For the text-containing cell, return its midpoint in (X, Y) coordinate format. 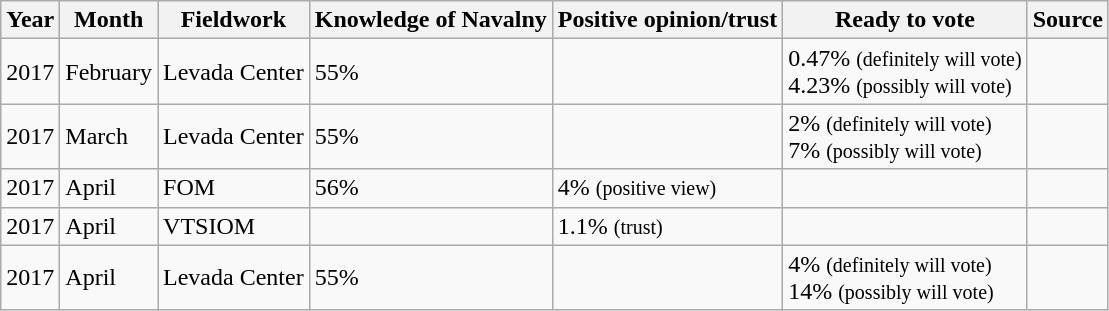
Year (30, 20)
2% (definitely will vote)7% (possibly will vote) (905, 136)
Knowledge of Navalny (430, 20)
February (109, 72)
Ready to vote (905, 20)
Source (1068, 20)
March (109, 136)
0.47% (definitely will vote)4.23% (possibly will vote) (905, 72)
4% (positive view) (667, 188)
56% (430, 188)
Month (109, 20)
Fieldwork (234, 20)
4% (definitely will vote)14% (possibly will vote) (905, 278)
Positive opinion/trust (667, 20)
FOM (234, 188)
VTSIOM (234, 226)
1.1% (trust) (667, 226)
